Capture the cell that displays the provided text and extract its [x, y] central coordinate. 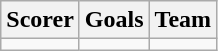
Team [183, 20]
Goals [114, 20]
Scorer [40, 20]
